Scan for the cell matching the given text and deliver its [X, Y] coordinate at center. 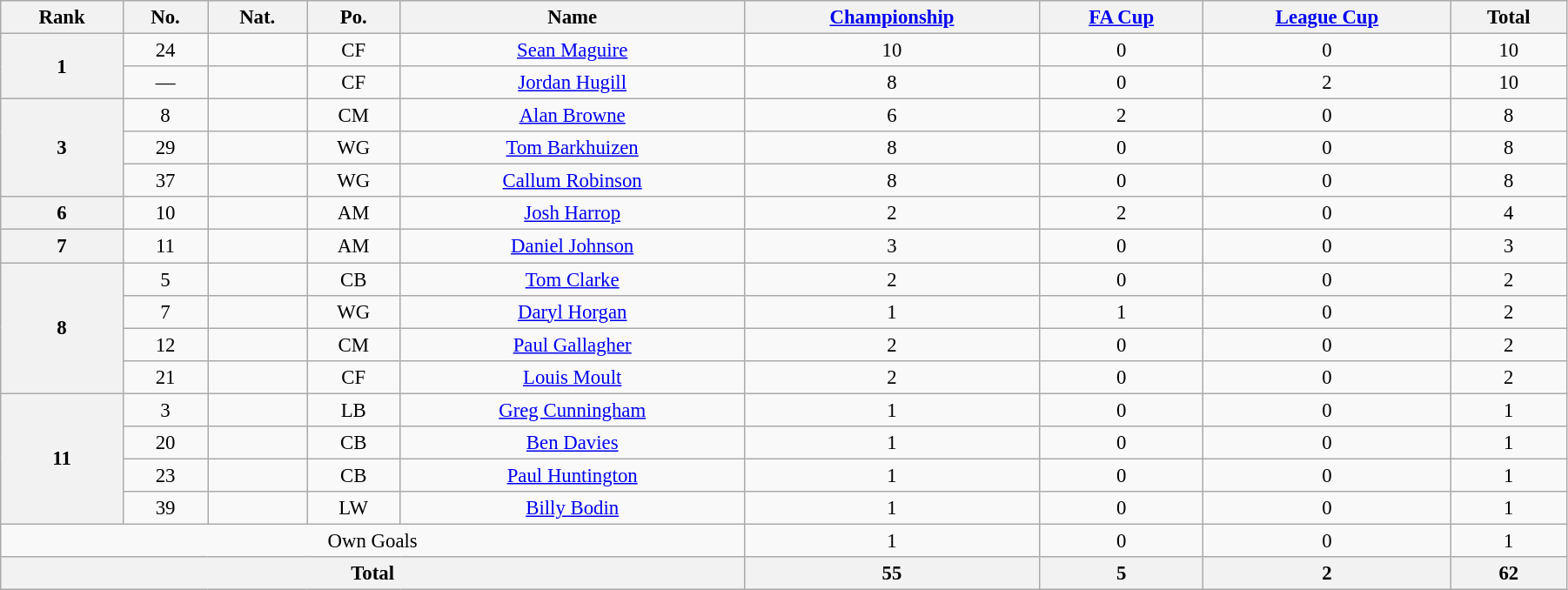
Louis Moult [573, 377]
LW [353, 508]
37 [165, 181]
29 [165, 148]
Championship [893, 17]
No. [165, 17]
Callum Robinson [573, 181]
23 [165, 475]
Greg Cunningham [573, 410]
Daryl Horgan [573, 312]
Own Goals [372, 540]
Alan Browne [573, 116]
League Cup [1327, 17]
Tom Barkhuizen [573, 148]
— [165, 83]
Rank [63, 17]
Paul Huntington [573, 475]
Ben Davies [573, 443]
20 [165, 443]
Paul Gallagher [573, 345]
Name [573, 17]
Sean Maguire [573, 50]
LB [353, 410]
21 [165, 377]
Josh Harrop [573, 213]
12 [165, 345]
Billy Bodin [573, 508]
Nat. [258, 17]
Jordan Hugill [573, 83]
4 [1509, 213]
62 [1509, 573]
24 [165, 50]
Po. [353, 17]
39 [165, 508]
Tom Clarke [573, 279]
55 [893, 573]
Daniel Johnson [573, 246]
FA Cup [1121, 17]
